Determine the [x, y] coordinate at the center of the cell enclosing the given text.  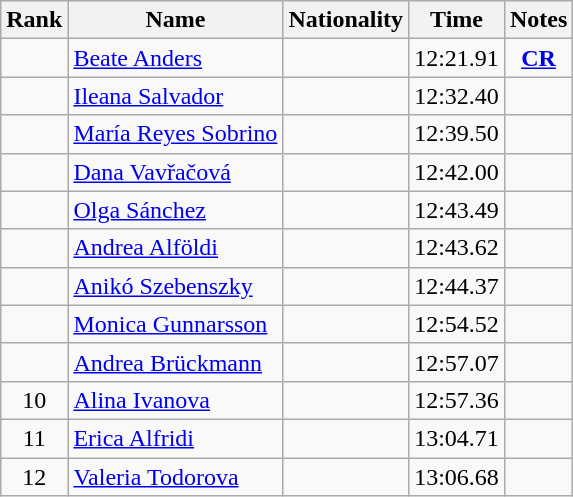
Ileana Salvador [176, 96]
Nationality [346, 20]
Monica Gunnarsson [176, 324]
María Reyes Sobrino [176, 134]
Dana Vavřačová [176, 172]
12:21.91 [457, 58]
Valeria Todorova [176, 477]
13:06.68 [457, 477]
11 [34, 438]
13:04.71 [457, 438]
12:57.36 [457, 400]
Anikó Szebenszky [176, 286]
Notes [538, 20]
Andrea Brückmann [176, 362]
12:32.40 [457, 96]
12:43.49 [457, 210]
10 [34, 400]
Alina Ivanova [176, 400]
Andrea Alföldi [176, 248]
Olga Sánchez [176, 210]
Beate Anders [176, 58]
12:39.50 [457, 134]
12:43.62 [457, 248]
Name [176, 20]
12:44.37 [457, 286]
12:57.07 [457, 362]
Rank [34, 20]
12:42.00 [457, 172]
12 [34, 477]
CR [538, 58]
Erica Alfridi [176, 438]
12:54.52 [457, 324]
Time [457, 20]
